Find where the given text appears and provide that cell's center as (X, Y) coordinate. 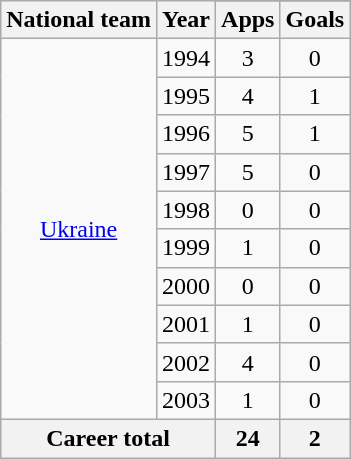
3 (248, 58)
1998 (186, 210)
Goals (315, 20)
24 (248, 438)
1996 (186, 134)
2003 (186, 400)
2 (315, 438)
Year (186, 20)
Ukraine (79, 230)
2000 (186, 286)
2002 (186, 362)
1995 (186, 96)
1997 (186, 172)
2001 (186, 324)
Apps (248, 20)
1999 (186, 248)
National team (79, 20)
1994 (186, 58)
Career total (108, 438)
